For the text-containing cell, return its midpoint in [X, Y] coordinate format. 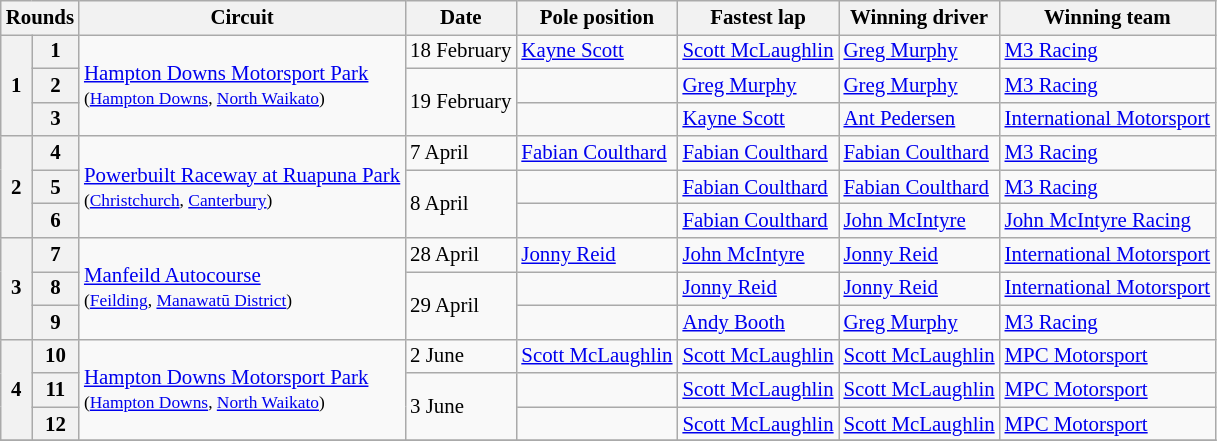
Andy Booth [758, 322]
8 [56, 288]
Winning team [1108, 18]
3 June [460, 407]
Pole position [596, 18]
28 April [460, 255]
8 April [460, 204]
Manfeild Autocourse(Feilding, Manawatū District) [242, 289]
5 [56, 187]
2 June [460, 356]
Fastest lap [758, 18]
18 February [460, 51]
10 [56, 356]
11 [56, 390]
Winning driver [920, 18]
7 [56, 255]
7 April [460, 153]
6 [56, 221]
Rounds [40, 18]
19 February [460, 102]
Powerbuilt Raceway at Ruapuna Park(Christchurch, Canterbury) [242, 187]
9 [56, 322]
Ant Pedersen [920, 119]
John McIntyre Racing [1108, 221]
Circuit [242, 18]
Date [460, 18]
12 [56, 424]
29 April [460, 305]
